Extract the (X, Y) coordinate from the center of the cell holding the provided text.  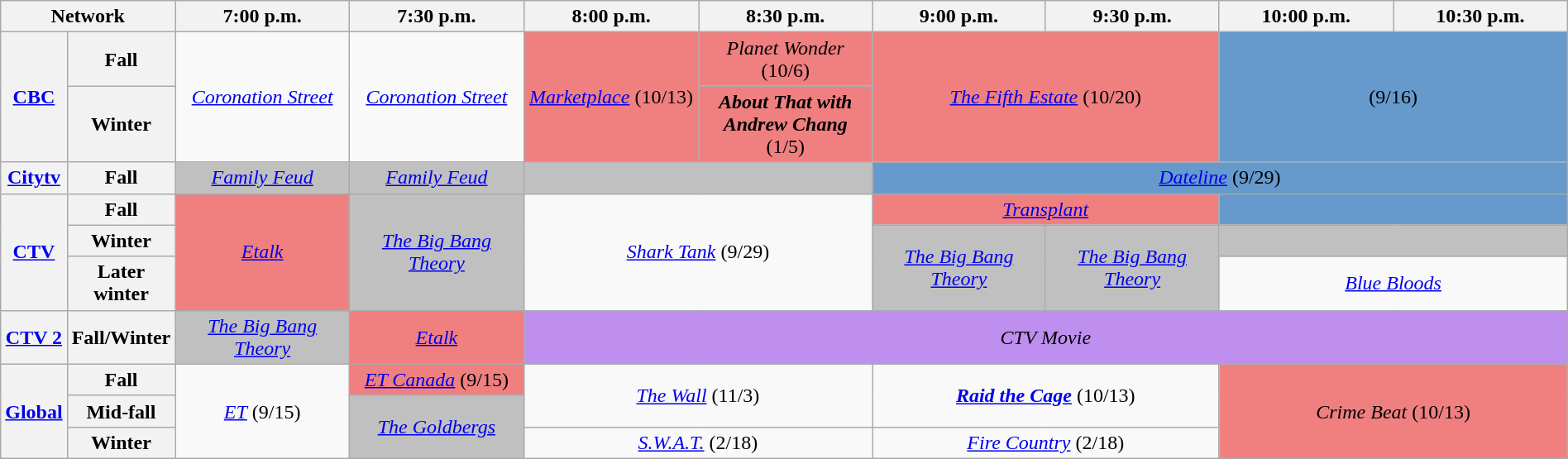
The Goldbergs (437, 427)
S.W.A.T. (2/18) (698, 442)
10:30 p.m. (1480, 17)
8:30 p.m. (786, 17)
Fall/Winter (121, 337)
(9/16) (1393, 98)
7:30 p.m. (437, 17)
Later winter (121, 283)
The Wall (11/3) (698, 395)
CBC (34, 98)
Mid-fall (121, 411)
CTV 2 (34, 337)
Crime Beat (10/13) (1393, 411)
ET Canada (9/15) (437, 380)
Marketplace (10/13) (611, 98)
Citytv (34, 178)
About That with Andrew Chang (1/5) (786, 124)
Planet Wonder (10/6) (786, 60)
Blue Bloods (1393, 283)
Global (34, 411)
8:00 p.m. (611, 17)
Transplant (1045, 209)
10:00 p.m. (1307, 17)
9:00 p.m. (959, 17)
Shark Tank (9/29) (698, 251)
CTV (34, 251)
Network (88, 17)
Raid the Cage (10/13) (1045, 395)
7:00 p.m. (263, 17)
9:30 p.m. (1132, 17)
Fire Country (2/18) (1045, 442)
CTV Movie (1045, 337)
Dateline (9/29) (1221, 178)
The Fifth Estate (10/20) (1045, 98)
ET (9/15) (263, 411)
